Capture the cell that displays the provided text and extract its [X, Y] central coordinate. 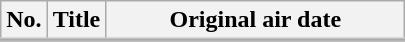
No. [24, 21]
Title [76, 21]
Original air date [256, 21]
